Find where the given text appears and provide that cell's center as [X, Y] coordinate. 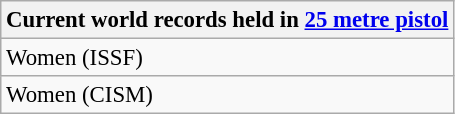
Current world records held in 25 metre pistol [228, 20]
Women (CISM) [228, 95]
Women (ISSF) [228, 58]
